Output the [x, y] coordinate of the center of the cell containing the given text.  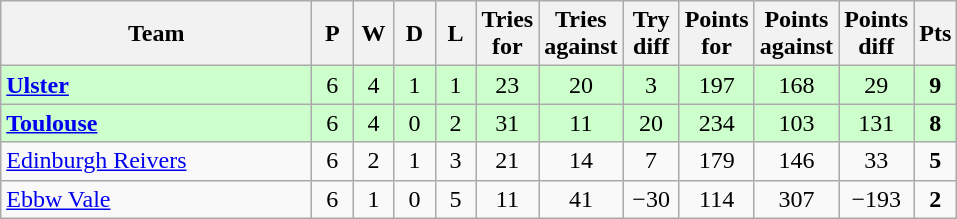
14 [581, 161]
114 [716, 199]
197 [716, 85]
131 [876, 123]
Points diff [876, 34]
−193 [876, 199]
L [456, 34]
Tries for [508, 34]
Try diff [651, 34]
Toulouse [156, 123]
29 [876, 85]
D [414, 34]
146 [796, 161]
168 [796, 85]
234 [716, 123]
7 [651, 161]
21 [508, 161]
Ebbw Vale [156, 199]
Team [156, 34]
Points against [796, 34]
41 [581, 199]
8 [936, 123]
Tries against [581, 34]
9 [936, 85]
23 [508, 85]
33 [876, 161]
Points for [716, 34]
103 [796, 123]
307 [796, 199]
W [374, 34]
−30 [651, 199]
31 [508, 123]
Pts [936, 34]
P [332, 34]
Edinburgh Reivers [156, 161]
Ulster [156, 85]
179 [716, 161]
